Determine the [X, Y] coordinate at the center of the cell enclosing the given text.  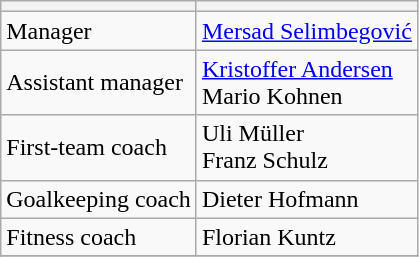
Mersad Selimbegović [306, 31]
Fitness coach [99, 237]
Dieter Hofmann [306, 199]
First-team coach [99, 148]
Assistant manager [99, 82]
Uli Müller Franz Schulz [306, 148]
Goalkeeping coach [99, 199]
Manager [99, 31]
Kristoffer Andersen Mario Kohnen [306, 82]
Florian Kuntz [306, 237]
